Pinpoint the cell where the given text exists, returning its (x, y) midpoint coordinate. 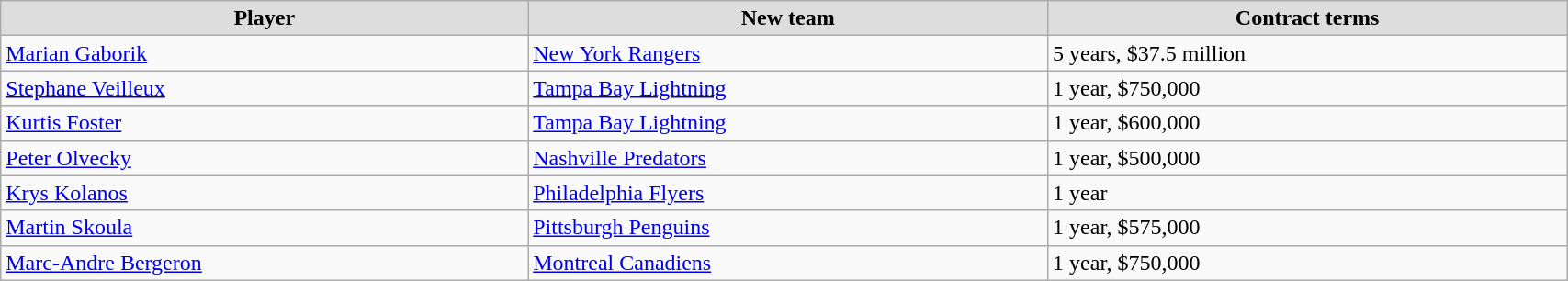
Stephane Veilleux (265, 88)
5 years, $37.5 million (1308, 53)
Player (265, 18)
Contract terms (1308, 18)
1 year (1308, 193)
1 year, $600,000 (1308, 123)
New team (788, 18)
1 year, $500,000 (1308, 158)
Krys Kolanos (265, 193)
Philadelphia Flyers (788, 193)
1 year, $575,000 (1308, 228)
Kurtis Foster (265, 123)
Peter Olvecky (265, 158)
Montreal Canadiens (788, 263)
Marian Gaborik (265, 53)
Nashville Predators (788, 158)
Marc-Andre Bergeron (265, 263)
New York Rangers (788, 53)
Pittsburgh Penguins (788, 228)
Martin Skoula (265, 228)
